Provide the [x, y] coordinate of the cell's center where the given text is located.  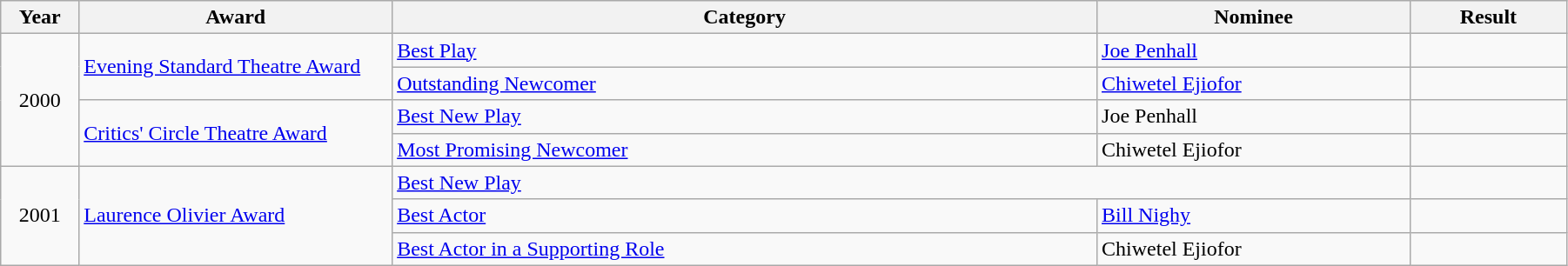
Result [1488, 17]
Best Actor [745, 216]
Award [236, 17]
Best Actor in a Supporting Role [745, 249]
Critics' Circle Theatre Award [236, 133]
Laurence Olivier Award [236, 216]
Category [745, 17]
Outstanding Newcomer [745, 83]
Bill Nighy [1254, 216]
Evening Standard Theatre Award [236, 67]
2000 [40, 100]
Best Play [745, 50]
Nominee [1254, 17]
Year [40, 17]
2001 [40, 216]
Most Promising Newcomer [745, 150]
